For the text-containing cell, return its midpoint in [x, y] coordinate format. 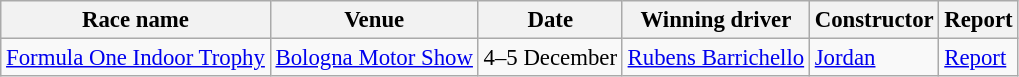
Race name [136, 20]
Rubens Barrichello [716, 58]
Formula One Indoor Trophy [136, 58]
Constructor [874, 20]
Venue [374, 20]
Bologna Motor Show [374, 58]
Jordan [874, 58]
4–5 December [550, 58]
Date [550, 20]
Winning driver [716, 20]
